Pinpoint the cell where the given text exists, returning its (x, y) midpoint coordinate. 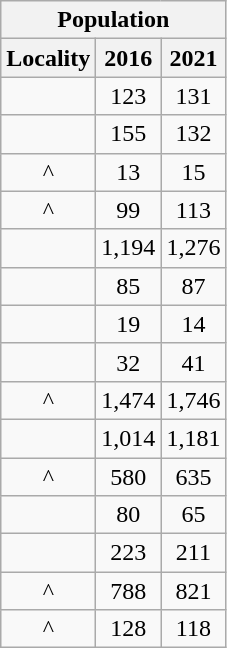
13 (128, 172)
1,746 (194, 400)
223 (128, 553)
155 (128, 134)
1,181 (194, 438)
788 (128, 591)
2021 (194, 58)
65 (194, 515)
14 (194, 324)
1,014 (128, 438)
211 (194, 553)
Population (114, 20)
1,276 (194, 248)
32 (128, 362)
128 (128, 629)
635 (194, 477)
113 (194, 210)
15 (194, 172)
2016 (128, 58)
1,474 (128, 400)
131 (194, 96)
580 (128, 477)
87 (194, 286)
41 (194, 362)
132 (194, 134)
Locality (48, 58)
19 (128, 324)
85 (128, 286)
1,194 (128, 248)
123 (128, 96)
99 (128, 210)
821 (194, 591)
118 (194, 629)
80 (128, 515)
